Locate the cell with the specified text and output its [X, Y] center coordinate. 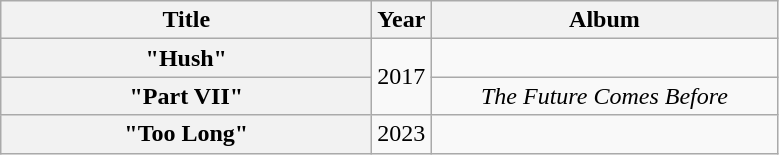
"Too Long" [186, 134]
The Future Comes Before [604, 96]
"Part VII" [186, 96]
"Hush" [186, 58]
Album [604, 20]
2017 [402, 77]
Title [186, 20]
2023 [402, 134]
Year [402, 20]
